Identify which cell holds the provided text, then report its (X, Y) central coordinate. 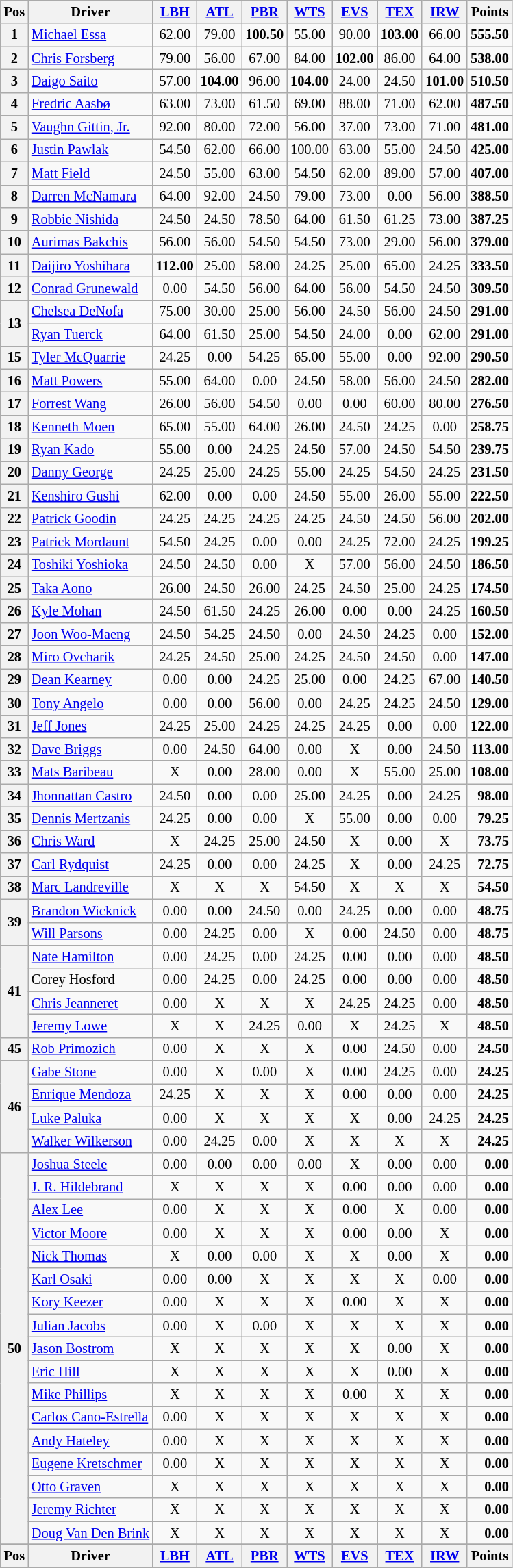
24 (14, 565)
Eugene Kretschmer (90, 1464)
46 (14, 1107)
10 (14, 242)
61.25 (400, 219)
2 (14, 58)
12 (14, 288)
86.00 (400, 58)
Doug Van Den Brink (90, 1533)
Gabe Stone (90, 1072)
231.50 (490, 472)
32 (14, 749)
290.50 (490, 357)
Corey Hosford (90, 980)
Ryan Tuerck (90, 335)
72.75 (490, 865)
407.00 (490, 173)
Kenneth Moen (90, 427)
6 (14, 150)
Toshiki Yoshioka (90, 565)
Marc Landreville (90, 887)
33 (14, 772)
Miro Ovcharik (90, 657)
333.50 (490, 266)
140.50 (490, 680)
26 (14, 611)
152.00 (490, 634)
35 (14, 818)
29 (14, 680)
73.75 (490, 842)
Patrick Goodin (90, 519)
Will Parsons (90, 934)
Mats Baribeau (90, 772)
50 (14, 1348)
282.00 (490, 381)
100.00 (310, 150)
41 (14, 991)
Aurimas Bakchis (90, 242)
28 (14, 657)
29.00 (400, 242)
174.50 (490, 588)
Tony Angelo (90, 703)
17 (14, 403)
Vaughn Gittin, Jr. (90, 127)
11 (14, 266)
555.50 (490, 35)
34 (14, 796)
22 (14, 519)
Ryan Kado (90, 450)
258.75 (490, 427)
20 (14, 472)
113.00 (490, 749)
481.00 (490, 127)
15 (14, 357)
30.00 (220, 312)
39 (14, 922)
Enrique Mendoza (90, 1095)
25 (14, 588)
3 (14, 81)
Rob Primozich (90, 1049)
Justin Pawlak (90, 150)
Mike Phillips (90, 1395)
510.50 (490, 81)
36 (14, 842)
Julian Jacobs (90, 1326)
7 (14, 173)
Walker Wilkerson (90, 1141)
425.00 (490, 150)
45 (14, 1049)
60.00 (400, 403)
147.00 (490, 657)
19 (14, 450)
Fredric Aasbø (90, 104)
Luke Paluka (90, 1118)
Otto Graven (90, 1487)
Matt Powers (90, 381)
Chris Jeanneret (90, 1003)
160.50 (490, 611)
Karl Osaki (90, 1279)
J. R. Hildebrand (90, 1187)
Michael Essa (90, 35)
1 (14, 35)
69.00 (310, 104)
Eric Hill (90, 1371)
Chris Forsberg (90, 58)
100.50 (264, 35)
Tyler McQuarrie (90, 357)
Kyle Mohan (90, 611)
Robbie Nishida (90, 219)
30 (14, 703)
88.00 (355, 104)
Jeff Jones (90, 726)
37 (14, 865)
387.25 (490, 219)
27 (14, 634)
Brandon Wicknick (90, 911)
84.00 (310, 58)
122.00 (490, 726)
Dean Kearney (90, 680)
129.00 (490, 703)
Jason Bostrom (90, 1348)
Daijiro Yoshihara (90, 266)
239.75 (490, 450)
13 (14, 323)
9 (14, 219)
23 (14, 542)
21 (14, 496)
Daigo Saito (90, 81)
102.00 (355, 58)
202.00 (490, 519)
78.50 (264, 219)
31 (14, 726)
38 (14, 887)
Andy Hateley (90, 1441)
Nick Thomas (90, 1256)
28.00 (264, 772)
Alex Lee (90, 1210)
Carlos Cano-Estrella (90, 1417)
276.50 (490, 403)
Joshua Steele (90, 1164)
16 (14, 381)
Dave Briggs (90, 749)
222.50 (490, 496)
199.25 (490, 542)
Jhonnattan Castro (90, 796)
112.00 (175, 266)
379.00 (490, 242)
Taka Aono (90, 588)
Forrest Wang (90, 403)
538.00 (490, 58)
89.00 (400, 173)
Nate Hamilton (90, 957)
309.50 (490, 288)
Danny George (90, 472)
18 (14, 427)
Patrick Mordaunt (90, 542)
5 (14, 127)
79.25 (490, 818)
98.00 (490, 796)
75.00 (175, 312)
90.00 (355, 35)
Kenshiro Gushi (90, 496)
Chelsea DeNofa (90, 312)
Matt Field (90, 173)
8 (14, 197)
Conrad Grunewald (90, 288)
4 (14, 104)
Victor Moore (90, 1233)
101.00 (445, 81)
Joon Woo-Maeng (90, 634)
Kory Keezer (90, 1302)
Jeremy Lowe (90, 1026)
388.50 (490, 197)
Dennis Mertzanis (90, 818)
Darren McNamara (90, 197)
Jeremy Richter (90, 1510)
96.00 (264, 81)
103.00 (400, 35)
37.00 (355, 127)
Chris Ward (90, 842)
487.50 (490, 104)
186.50 (490, 565)
Carl Rydquist (90, 865)
108.00 (490, 772)
